Return the [x, y] coordinate for the center point of the cell that contains the specified text.  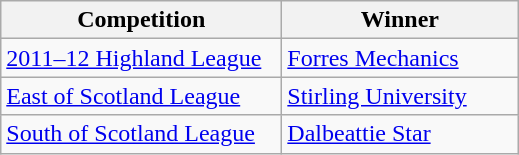
Forres Mechanics [400, 58]
Competition [142, 20]
Winner [400, 20]
2011–12 Highland League [142, 58]
South of Scotland League [142, 134]
Dalbeattie Star [400, 134]
East of Scotland League [142, 96]
Stirling University [400, 96]
